For the text-containing cell, return its midpoint in [x, y] coordinate format. 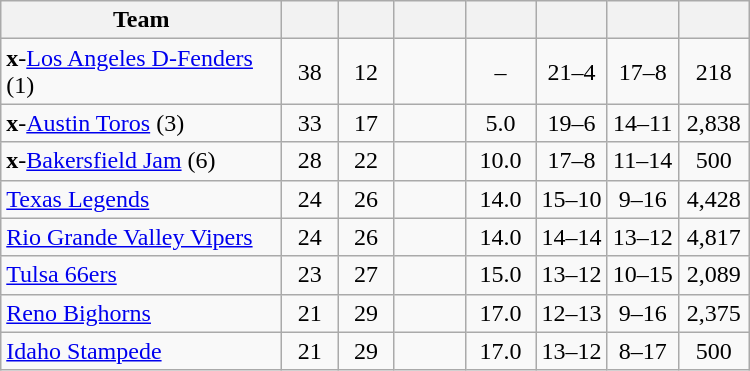
14–11 [642, 123]
Idaho Stampede [142, 351]
27 [366, 275]
10–15 [642, 275]
12 [366, 72]
2,375 [714, 313]
4,817 [714, 237]
x-Los Angeles D-Fenders (1) [142, 72]
– [500, 72]
x-Bakersfield Jam (6) [142, 161]
23 [310, 275]
15–10 [572, 199]
38 [310, 72]
19–6 [572, 123]
28 [310, 161]
22 [366, 161]
x-Austin Toros (3) [142, 123]
Tulsa 66ers [142, 275]
8–17 [642, 351]
2,089 [714, 275]
21–4 [572, 72]
11–14 [642, 161]
33 [310, 123]
Team [142, 20]
218 [714, 72]
4,428 [714, 199]
Rio Grande Valley Vipers [142, 237]
15.0 [500, 275]
Texas Legends [142, 199]
2,838 [714, 123]
10.0 [500, 161]
Reno Bighorns [142, 313]
12–13 [572, 313]
17 [366, 123]
5.0 [500, 123]
14–14 [572, 237]
